Detect which cell encompasses the target text, then output its (X, Y) center coordinate. 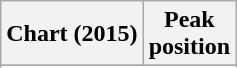
Peakposition (189, 34)
Chart (2015) (72, 34)
